From the cell containing the given text, extract its center point as (X, Y) coordinate. 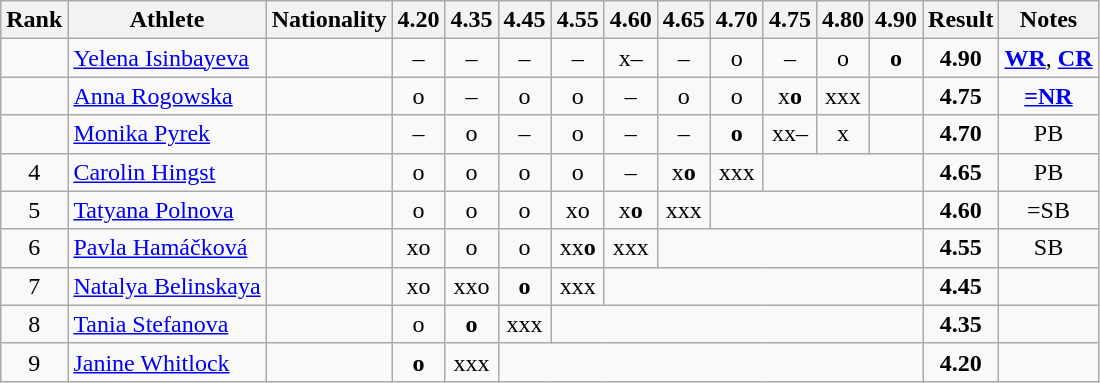
Monika Pyrek (167, 134)
Carolin Hingst (167, 172)
5 (34, 210)
x– (630, 58)
x (842, 134)
4.80 (842, 20)
7 (34, 286)
Result (961, 20)
Tatyana Polnova (167, 210)
Nationality (329, 20)
9 (34, 362)
xx– (790, 134)
SB (1048, 248)
4 (34, 172)
Pavla Hamáčková (167, 248)
Rank (34, 20)
Anna Rogowska (167, 96)
Yelena Isinbayeva (167, 58)
=NR (1048, 96)
Natalya Belinskaya (167, 286)
Notes (1048, 20)
6 (34, 248)
WR, CR (1048, 58)
8 (34, 324)
Janine Whitlock (167, 362)
=SB (1048, 210)
Tania Stefanova (167, 324)
Athlete (167, 20)
